Identify which cell holds the provided text, then report its [x, y] central coordinate. 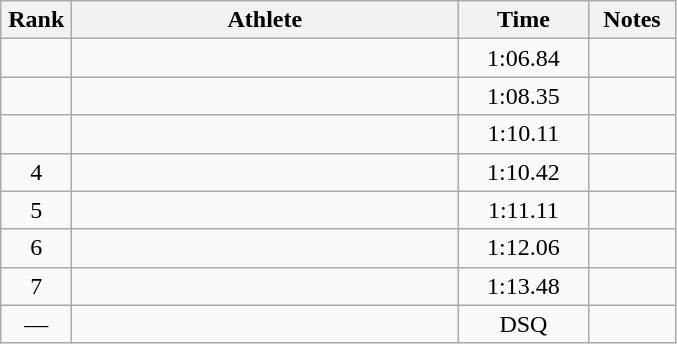
1:11.11 [524, 210]
— [36, 324]
Time [524, 20]
6 [36, 248]
Rank [36, 20]
Athlete [265, 20]
5 [36, 210]
1:08.35 [524, 96]
7 [36, 286]
1:12.06 [524, 248]
1:10.11 [524, 134]
Notes [632, 20]
1:06.84 [524, 58]
1:10.42 [524, 172]
4 [36, 172]
1:13.48 [524, 286]
DSQ [524, 324]
